Identify which cell holds the provided text, then report its [x, y] central coordinate. 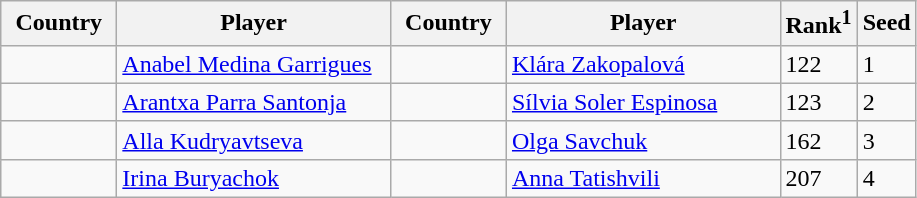
Rank1 [818, 24]
Anna Tatishvili [643, 178]
122 [818, 64]
Sílvia Soler Espinosa [643, 102]
Seed [886, 24]
162 [818, 140]
Alla Kudryavtseva [254, 140]
Irina Buryachok [254, 178]
2 [886, 102]
3 [886, 140]
Arantxa Parra Santonja [254, 102]
1 [886, 64]
4 [886, 178]
123 [818, 102]
207 [818, 178]
Anabel Medina Garrigues [254, 64]
Olga Savchuk [643, 140]
Klára Zakopalová [643, 64]
